Determine the [X, Y] coordinate at the center of the cell enclosing the given text.  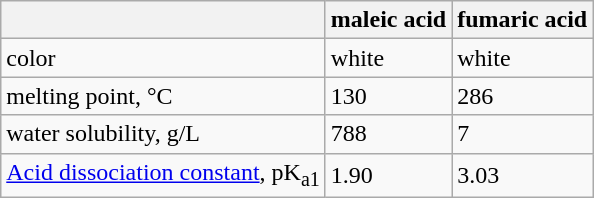
water solubility, g/L [164, 134]
3.03 [522, 175]
130 [388, 96]
maleic acid [388, 20]
286 [522, 96]
7 [522, 134]
788 [388, 134]
fumaric acid [522, 20]
melting point, °C [164, 96]
1.90 [388, 175]
color [164, 58]
Acid dissociation constant, pKa1 [164, 175]
